Detect which cell encompasses the target text, then output its [x, y] center coordinate. 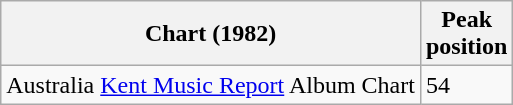
Chart (1982) [211, 34]
Australia Kent Music Report Album Chart [211, 85]
54 [466, 85]
Peakposition [466, 34]
